Identify which cell holds the provided text, then report its [x, y] central coordinate. 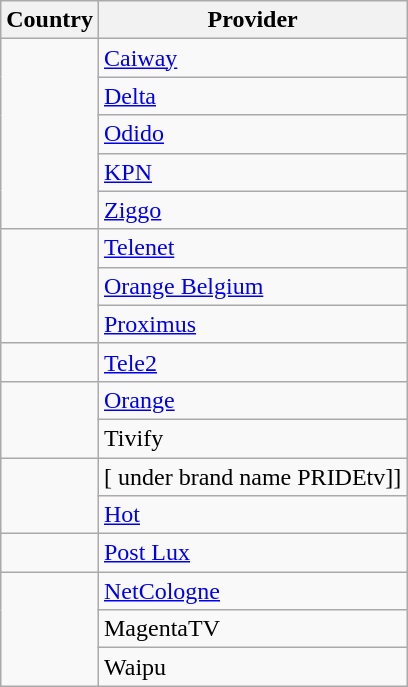
Telenet [252, 248]
Hot [252, 515]
Country [50, 20]
Caiway [252, 58]
MagentaTV [252, 629]
Post Lux [252, 553]
Delta [252, 96]
Proximus [252, 324]
Orange Belgium [252, 286]
Waipu [252, 667]
Tivify [252, 438]
KPN [252, 172]
Orange [252, 400]
Odido [252, 134]
Ziggo [252, 210]
[ under brand name PRIDEtv]] [252, 477]
Tele2 [252, 362]
NetCologne [252, 591]
Provider [252, 20]
